Find where the given text appears and provide that cell's center as (X, Y) coordinate. 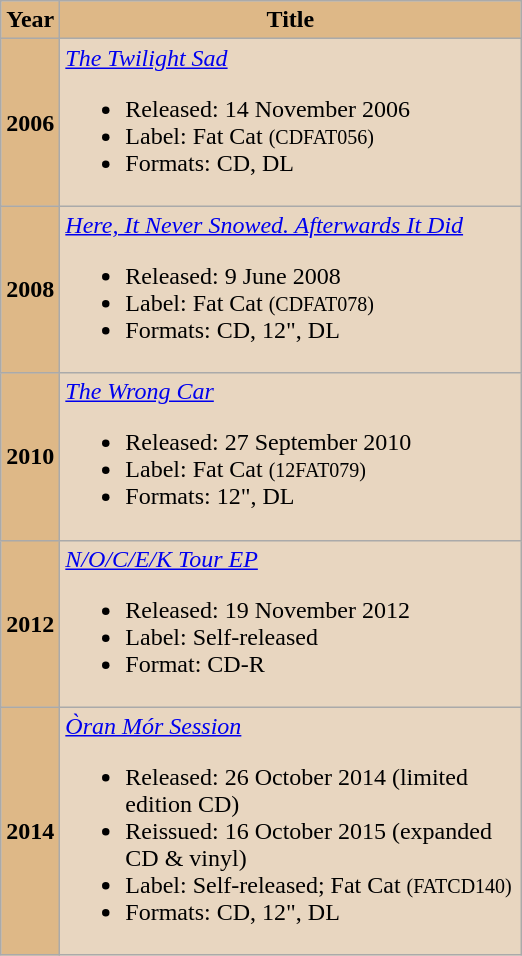
2006 (30, 122)
Year (30, 20)
N/O/C/E/K Tour EPReleased: 19 November 2012Label: Self-releasedFormat: CD-R (290, 624)
The Twilight SadReleased: 14 November 2006Label: Fat Cat (CDFAT056)Formats: CD, DL (290, 122)
2012 (30, 624)
2014 (30, 831)
2010 (30, 456)
The Wrong CarReleased: 27 September 2010Label: Fat Cat (12FAT079)Formats: 12", DL (290, 456)
2008 (30, 290)
Here, It Never Snowed. Afterwards It DidReleased: 9 June 2008Label: Fat Cat (CDFAT078)Formats: CD, 12", DL (290, 290)
Title (290, 20)
